Extract the (X, Y) coordinate from the center of the cell holding the provided text.  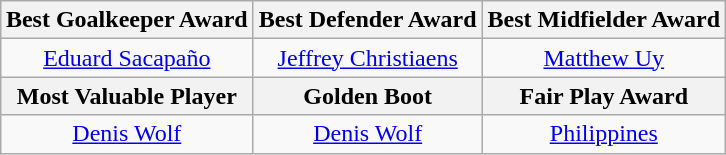
Jeffrey Christiaens (368, 58)
Best Defender Award (368, 20)
Most Valuable Player (126, 96)
Best Goalkeeper Award (126, 20)
Fair Play Award (604, 96)
Philippines (604, 134)
Matthew Uy (604, 58)
Golden Boot (368, 96)
Best Midfielder Award (604, 20)
Eduard Sacapaño (126, 58)
